Search for the cell housing the specified text and yield its [X, Y] center coordinate. 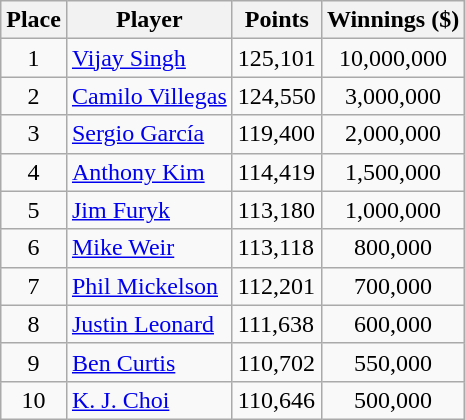
Player [149, 20]
110,646 [276, 400]
113,118 [276, 248]
7 [34, 286]
112,201 [276, 286]
Mike Weir [149, 248]
4 [34, 172]
5 [34, 210]
700,000 [392, 286]
600,000 [392, 324]
Justin Leonard [149, 324]
Jim Furyk [149, 210]
3 [34, 134]
3,000,000 [392, 96]
1 [34, 58]
Ben Curtis [149, 362]
Sergio García [149, 134]
Camilo Villegas [149, 96]
2,000,000 [392, 134]
6 [34, 248]
113,180 [276, 210]
1,000,000 [392, 210]
Vijay Singh [149, 58]
111,638 [276, 324]
10,000,000 [392, 58]
9 [34, 362]
119,400 [276, 134]
Phil Mickelson [149, 286]
500,000 [392, 400]
10 [34, 400]
125,101 [276, 58]
114,419 [276, 172]
2 [34, 96]
800,000 [392, 248]
Points [276, 20]
1,500,000 [392, 172]
124,550 [276, 96]
550,000 [392, 362]
110,702 [276, 362]
Place [34, 20]
8 [34, 324]
Anthony Kim [149, 172]
K. J. Choi [149, 400]
Winnings ($) [392, 20]
